Identify which cell holds the provided text, then report its [X, Y] central coordinate. 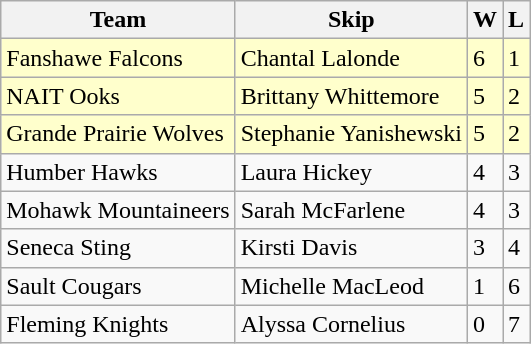
Grande Prairie Wolves [118, 134]
Sault Cougars [118, 286]
Kirsti Davis [351, 248]
Fanshawe Falcons [118, 58]
Humber Hawks [118, 172]
Seneca Sting [118, 248]
7 [516, 324]
Michelle MacLeod [351, 286]
Chantal Lalonde [351, 58]
Mohawk Mountaineers [118, 210]
Sarah McFarlene [351, 210]
Team [118, 20]
Laura Hickey [351, 172]
Brittany Whittemore [351, 96]
L [516, 20]
Stephanie Yanishewski [351, 134]
Skip [351, 20]
0 [486, 324]
Alyssa Cornelius [351, 324]
NAIT Ooks [118, 96]
W [486, 20]
Fleming Knights [118, 324]
